Return the [X, Y] coordinate for the center point of the cell that contains the specified text.  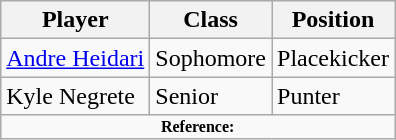
Placekicker [334, 58]
Position [334, 20]
Sophomore [211, 58]
Player [76, 20]
Andre Heidari [76, 58]
Punter [334, 96]
Senior [211, 96]
Class [211, 20]
Reference: [198, 127]
Kyle Negrete [76, 96]
